Return the (x, y) coordinate for the center point of the cell that contains the specified text.  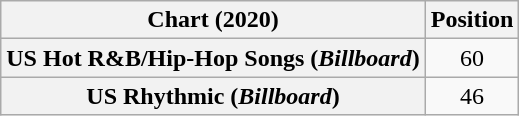
46 (472, 96)
Chart (2020) (213, 20)
US Hot R&B/Hip-Hop Songs (Billboard) (213, 58)
Position (472, 20)
60 (472, 58)
US Rhythmic (Billboard) (213, 96)
